Scan for the cell matching the given text and deliver its (x, y) coordinate at center. 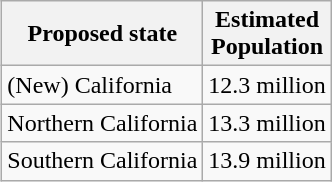
Northern California (102, 123)
12.3 million (267, 85)
13.3 million (267, 123)
Southern California (102, 161)
Proposed state (102, 34)
Estimated Population (267, 34)
13.9 million (267, 161)
(New) California (102, 85)
